Pinpoint the cell where the given text exists, returning its (X, Y) midpoint coordinate. 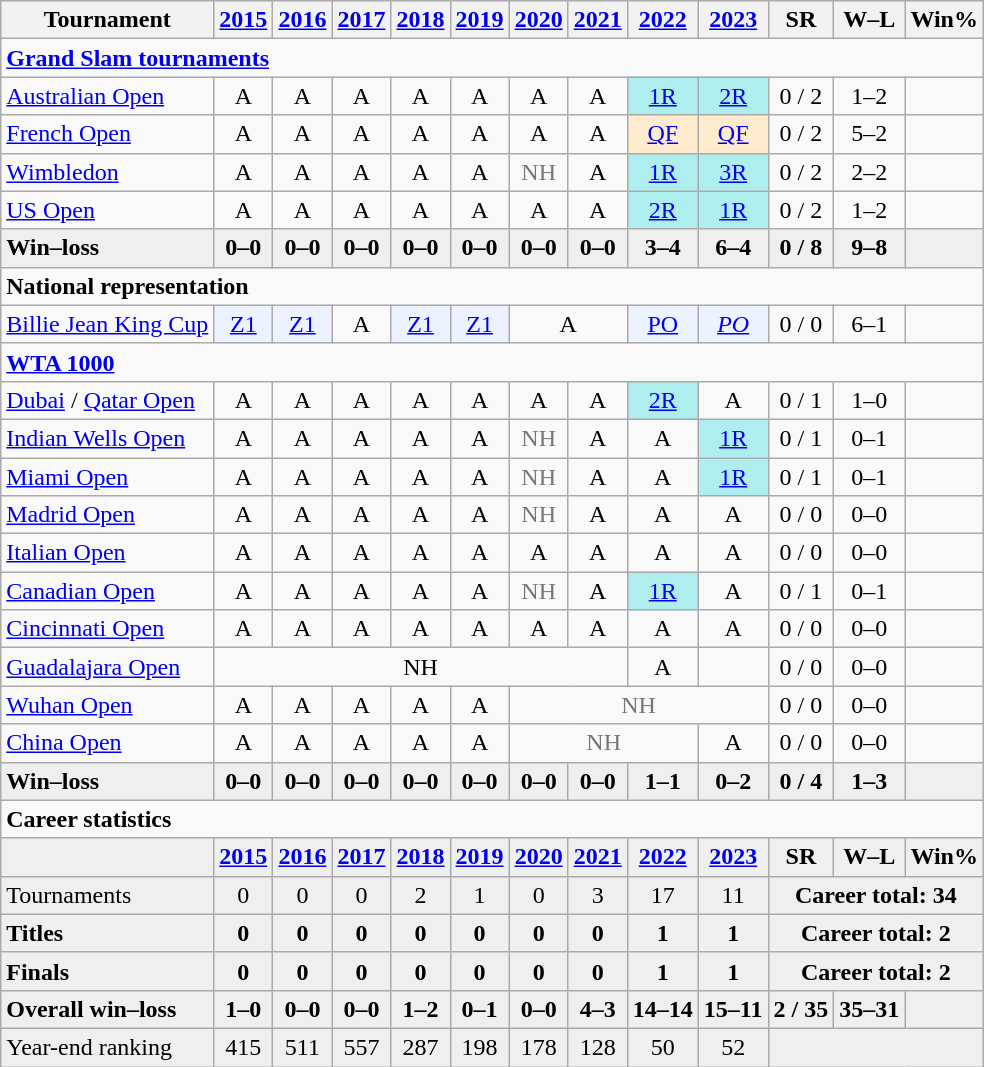
Australian Open (108, 96)
3 (598, 895)
557 (362, 1047)
415 (244, 1047)
Dubai / Qatar Open (108, 400)
Wuhan Open (108, 705)
178 (538, 1047)
French Open (108, 134)
35–31 (870, 1009)
National representation (492, 286)
0 / 4 (801, 781)
Wimbledon (108, 172)
Finals (108, 971)
Career total: 34 (876, 895)
Overall win–loss (108, 1009)
Billie Jean King Cup (108, 324)
Tournament (108, 20)
Guadalajara Open (108, 667)
17 (662, 895)
Grand Slam tournaments (492, 58)
128 (598, 1047)
Tournaments (108, 895)
Madrid Open (108, 515)
2 / 35 (801, 1009)
0 / 8 (801, 248)
Indian Wells Open (108, 438)
Miami Open (108, 477)
4–3 (598, 1009)
Canadian Open (108, 591)
1–3 (870, 781)
287 (420, 1047)
52 (733, 1047)
15–11 (733, 1009)
2–2 (870, 172)
3R (733, 172)
3–4 (662, 248)
11 (733, 895)
1–1 (662, 781)
14–14 (662, 1009)
5–2 (870, 134)
China Open (108, 743)
198 (480, 1047)
511 (302, 1047)
US Open (108, 210)
Career statistics (492, 819)
50 (662, 1047)
Cincinnati Open (108, 629)
6–1 (870, 324)
WTA 1000 (492, 362)
0–2 (733, 781)
Year-end ranking (108, 1047)
Titles (108, 933)
Italian Open (108, 553)
6–4 (733, 248)
9–8 (870, 248)
2 (420, 895)
